Find where the given text appears and provide that cell's center as [X, Y] coordinate. 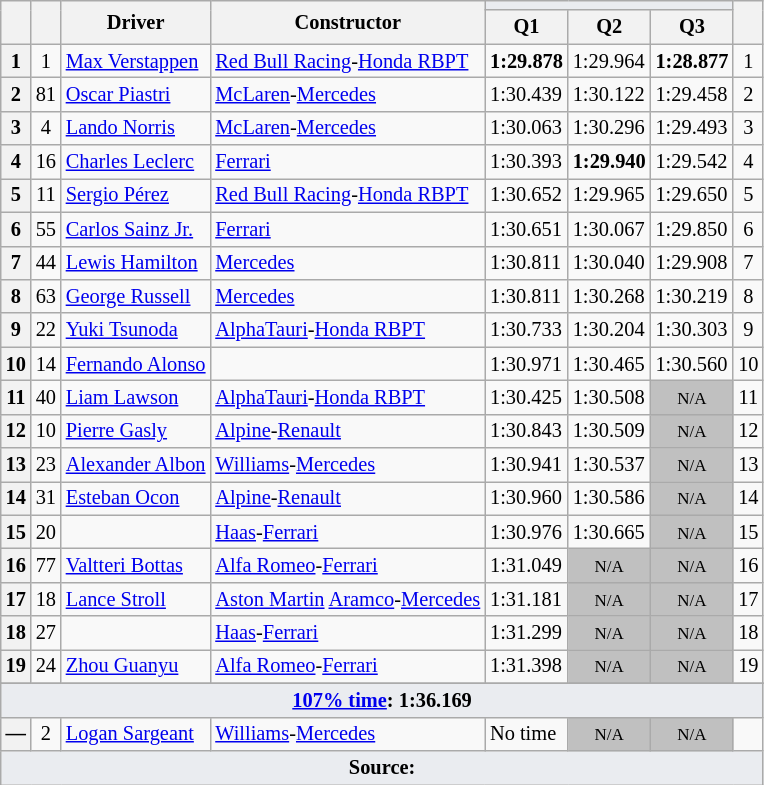
40 [46, 397]
24 [46, 666]
Source: [382, 767]
1:29.458 [692, 94]
Lance Stroll [136, 599]
No time [526, 734]
— [16, 734]
1:30.067 [610, 229]
1:30.976 [526, 532]
1:30.971 [526, 364]
1:30.537 [610, 465]
Esteban Ocon [136, 498]
Q1 [526, 27]
Aston Martin Aramco-Mercedes [348, 599]
Sergio Pérez [136, 195]
1:30.439 [526, 94]
Zhou Guanyu [136, 666]
1:29.493 [692, 128]
55 [46, 229]
Driver [136, 22]
63 [46, 296]
81 [46, 94]
27 [46, 633]
Valtteri Bottas [136, 565]
1:30.122 [610, 94]
1:30.509 [610, 431]
1:30.296 [610, 128]
1:28.877 [692, 61]
1:30.586 [610, 498]
Q3 [692, 27]
1:30.665 [610, 532]
1:30.425 [526, 397]
Oscar Piastri [136, 94]
1:30.063 [526, 128]
1:29.965 [610, 195]
1:29.908 [692, 263]
1:31.299 [526, 633]
1:30.843 [526, 431]
Q2 [610, 27]
Fernando Alonso [136, 364]
1:29.850 [692, 229]
Charles Leclerc [136, 162]
22 [46, 330]
1:30.960 [526, 498]
77 [46, 565]
1:30.465 [610, 364]
1:29.878 [526, 61]
1:31.398 [526, 666]
31 [46, 498]
107% time: 1:36.169 [382, 700]
1:30.303 [692, 330]
1:30.204 [610, 330]
Alexander Albon [136, 465]
1:30.560 [692, 364]
Lando Norris [136, 128]
1:30.393 [526, 162]
Liam Lawson [136, 397]
20 [46, 532]
Yuki Tsunoda [136, 330]
23 [46, 465]
1:29.940 [610, 162]
1:31.049 [526, 565]
1:29.964 [610, 61]
1:30.219 [692, 296]
1:30.941 [526, 465]
Max Verstappen [136, 61]
1:30.508 [610, 397]
44 [46, 263]
1:30.733 [526, 330]
1:31.181 [526, 599]
Constructor [348, 22]
1:30.040 [610, 263]
1:30.652 [526, 195]
1:30.268 [610, 296]
1:29.542 [692, 162]
Logan Sargeant [136, 734]
1:29.650 [692, 195]
George Russell [136, 296]
Lewis Hamilton [136, 263]
Pierre Gasly [136, 431]
Carlos Sainz Jr. [136, 229]
1:30.651 [526, 229]
